Scan for the cell matching the given text and deliver its (x, y) coordinate at center. 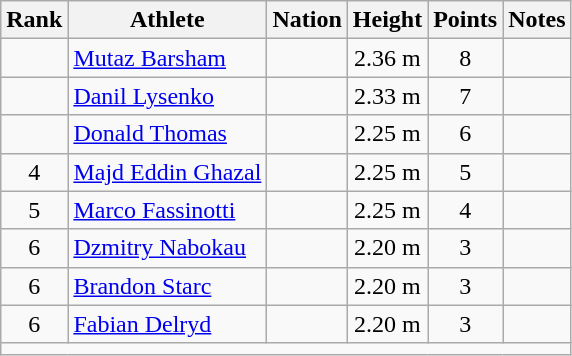
Points (466, 20)
8 (466, 58)
Danil Lysenko (168, 96)
Nation (307, 20)
Rank (34, 20)
Majd Eddin Ghazal (168, 172)
Marco Fassinotti (168, 210)
Brandon Starc (168, 286)
Donald Thomas (168, 134)
Dzmitry Nabokau (168, 248)
Notes (537, 20)
Mutaz Barsham (168, 58)
2.33 m (387, 96)
Fabian Delryd (168, 324)
2.36 m (387, 58)
Height (387, 20)
Athlete (168, 20)
7 (466, 96)
